Find where the given text appears and provide that cell's center as (x, y) coordinate. 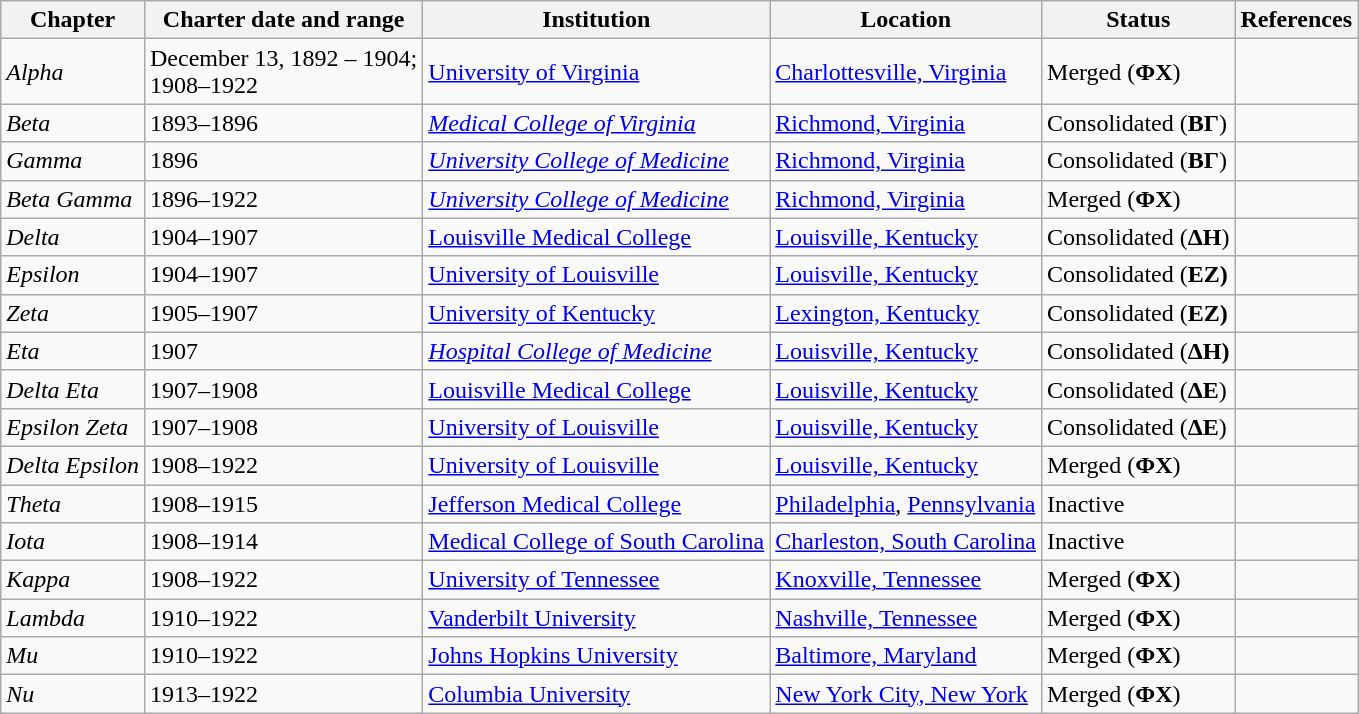
Medical College of South Carolina (596, 542)
Lexington, Kentucky (906, 313)
December 13, 1892 – 1904;1908–1922 (283, 72)
Medical College of Virginia (596, 123)
1905–1907 (283, 313)
Gamma (73, 161)
Epsilon Zeta (73, 427)
Location (906, 20)
Charter date and range (283, 20)
Delta Epsilon (73, 465)
New York City, New York (906, 694)
Delta (73, 237)
References (1296, 20)
1896–1922 (283, 199)
Status (1138, 20)
Iota (73, 542)
Charlottesville, Virginia (906, 72)
University of Virginia (596, 72)
1908–1914 (283, 542)
Chapter (73, 20)
Institution (596, 20)
University of Tennessee (596, 580)
1913–1922 (283, 694)
Nashville, Tennessee (906, 618)
Mu (73, 656)
Alpha (73, 72)
Beta (73, 123)
1893–1896 (283, 123)
Delta Eta (73, 389)
Vanderbilt University (596, 618)
Eta (73, 351)
Kappa (73, 580)
Nu (73, 694)
Epsilon (73, 275)
1896 (283, 161)
1908–1915 (283, 503)
Jefferson Medical College (596, 503)
Johns Hopkins University (596, 656)
Hospital College of Medicine (596, 351)
Baltimore, Maryland (906, 656)
Philadelphia, Pennsylvania (906, 503)
University of Kentucky (596, 313)
Zeta (73, 313)
Knoxville, Tennessee (906, 580)
Columbia University (596, 694)
Beta Gamma (73, 199)
Lambda (73, 618)
1907 (283, 351)
Theta (73, 503)
Charleston, South Carolina (906, 542)
